For the text-containing cell, return its midpoint in [X, Y] coordinate format. 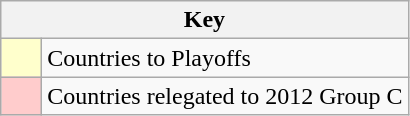
Countries relegated to 2012 Group C [225, 96]
Key [204, 20]
Countries to Playoffs [225, 58]
